From the cell containing the given text, extract its center point as [X, Y] coordinate. 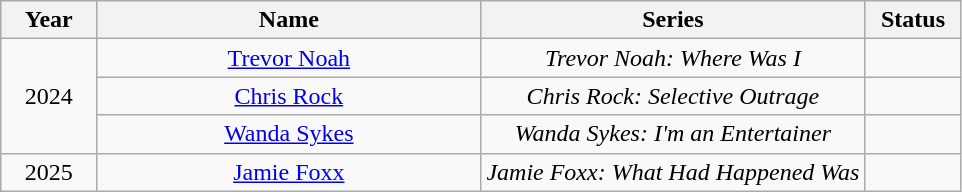
Jamie Foxx: What Had Happened Was [673, 172]
Chris Rock: Selective Outrage [673, 96]
Trevor Noah: Where Was I [673, 58]
Series [673, 20]
Chris Rock [289, 96]
Jamie Foxx [289, 172]
2025 [49, 172]
Wanda Sykes: I'm an Entertainer [673, 134]
Wanda Sykes [289, 134]
2024 [49, 96]
Trevor Noah [289, 58]
Name [289, 20]
Year [49, 20]
Status [913, 20]
